Output the [X, Y] coordinate of the center of the cell containing the given text.  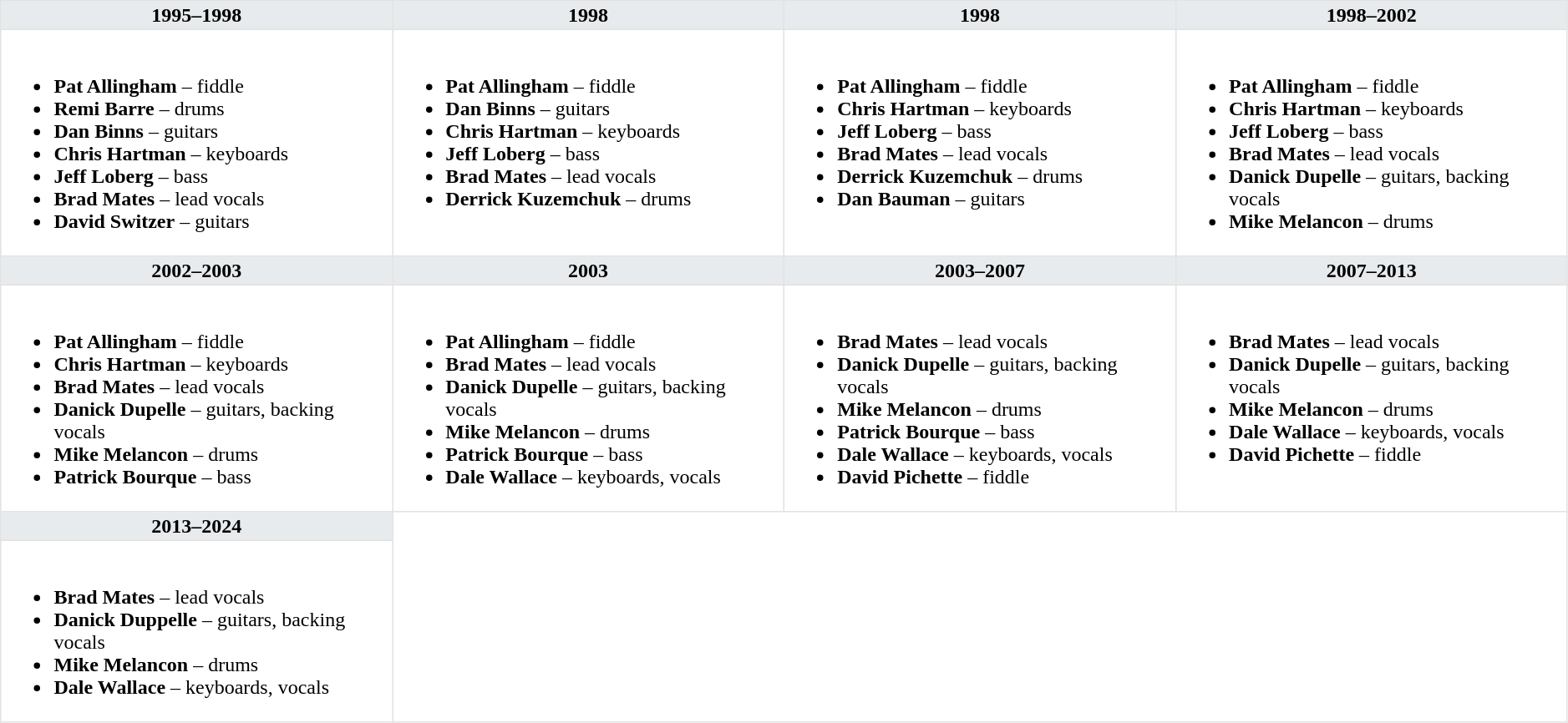
Brad Mates – lead vocalsDanick Dupelle – guitars, backing vocalsMike Melancon – drumsDale Wallace – keyboards, vocalsDavid Pichette – fiddle [1372, 398]
Pat Allingham – fiddleRemi Barre – drumsDan Binns – guitarsChris Hartman – keyboardsJeff Loberg – bassBrad Mates – lead vocalsDavid Switzer – guitars [197, 143]
2003 [588, 270]
2007–2013 [1372, 270]
2003–2007 [979, 270]
Pat Allingham – fiddleDan Binns – guitarsChris Hartman – keyboardsJeff Loberg – bassBrad Mates – lead vocalsDerrick Kuzemchuk – drums [588, 143]
Brad Mates – lead vocalsDanick Duppelle – guitars, backing vocalsMike Melancon – drumsDale Wallace – keyboards, vocals [197, 631]
Pat Allingham – fiddleChris Hartman – keyboardsJeff Loberg – bassBrad Mates – lead vocalsDerrick Kuzemchuk – drumsDan Bauman – guitars [979, 143]
2013–2024 [197, 526]
1998–2002 [1372, 15]
1995–1998 [197, 15]
2002–2003 [197, 270]
